Pinpoint the cell where the given text exists, returning its (x, y) midpoint coordinate. 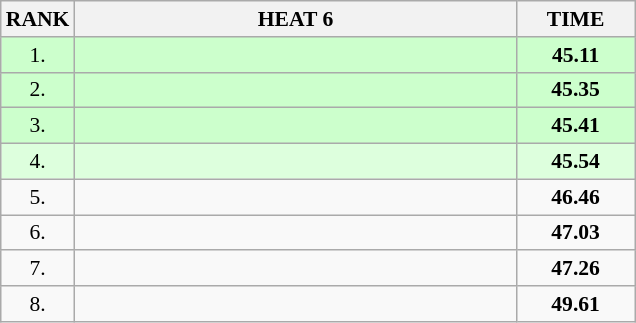
45.11 (576, 55)
47.03 (576, 233)
TIME (576, 19)
RANK (38, 19)
6. (38, 233)
8. (38, 304)
7. (38, 269)
45.35 (576, 90)
HEAT 6 (295, 19)
45.54 (576, 162)
3. (38, 126)
49.61 (576, 304)
1. (38, 55)
47.26 (576, 269)
4. (38, 162)
45.41 (576, 126)
5. (38, 197)
2. (38, 90)
46.46 (576, 197)
